Identify which cell holds the provided text, then report its (X, Y) central coordinate. 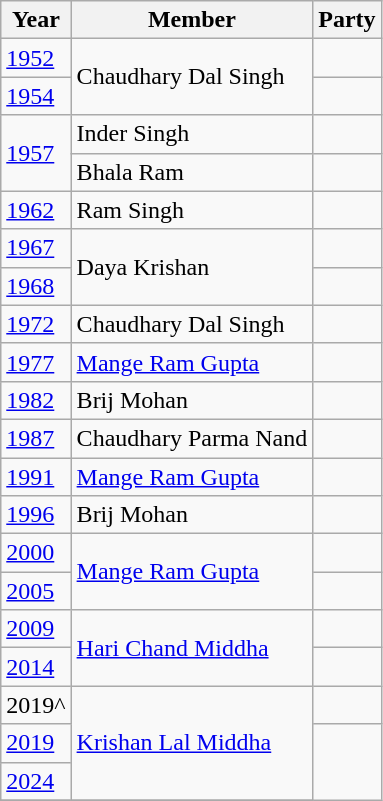
Chaudhary Parma Nand (192, 438)
1982 (36, 400)
1987 (36, 438)
Year (36, 20)
1996 (36, 515)
1967 (36, 248)
Hari Chand Middha (192, 648)
2009 (36, 629)
1957 (36, 153)
2019 (36, 743)
Party (347, 20)
1952 (36, 58)
Inder Singh (192, 134)
Bhala Ram (192, 172)
1962 (36, 210)
1968 (36, 286)
2019^ (36, 705)
2014 (36, 667)
Member (192, 20)
Ram Singh (192, 210)
1977 (36, 362)
Krishan Lal Middha (192, 743)
1972 (36, 324)
2000 (36, 553)
1954 (36, 96)
2005 (36, 591)
1991 (36, 477)
Daya Krishan (192, 267)
2024 (36, 781)
